Identify which cell holds the provided text, then report its [X, Y] central coordinate. 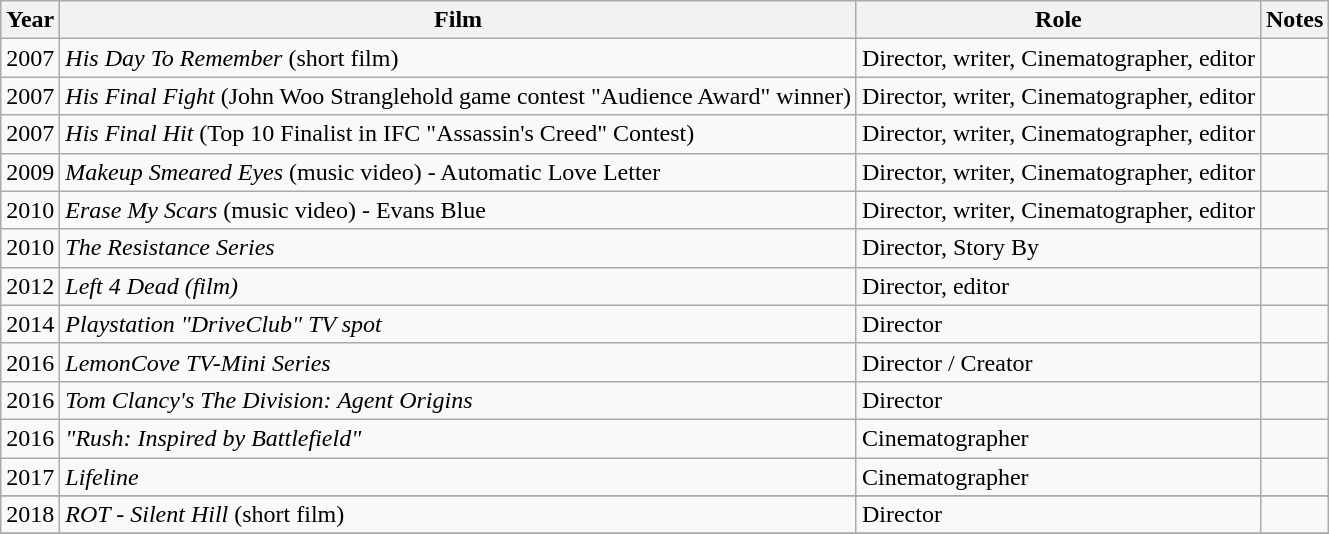
2009 [30, 172]
Film [458, 20]
His Final Hit (Top 10 Finalist in IFC "Assassin's Creed" Contest) [458, 134]
LemonCove TV-Mini Series [458, 362]
Director, editor [1058, 286]
Makeup Smeared Eyes (music video) - Automatic Love Letter [458, 172]
ROT - Silent Hill (short film) [458, 515]
2017 [30, 477]
The Resistance Series [458, 248]
Director, Story By [1058, 248]
Left 4 Dead (film) [458, 286]
Tom Clancy's The Division: Agent Origins [458, 400]
2014 [30, 324]
Lifeline [458, 477]
2018 [30, 515]
His Final Fight (John Woo Stranglehold game contest "Audience Award" winner) [458, 96]
Director / Creator [1058, 362]
"Rush: Inspired by Battlefield" [458, 438]
Year [30, 20]
2012 [30, 286]
Role [1058, 20]
His Day To Remember (short film) [458, 58]
Notes [1294, 20]
Playstation "DriveClub" TV spot [458, 324]
Erase My Scars (music video) - Evans Blue [458, 210]
